Pinpoint the cell where the given text exists, returning its [X, Y] midpoint coordinate. 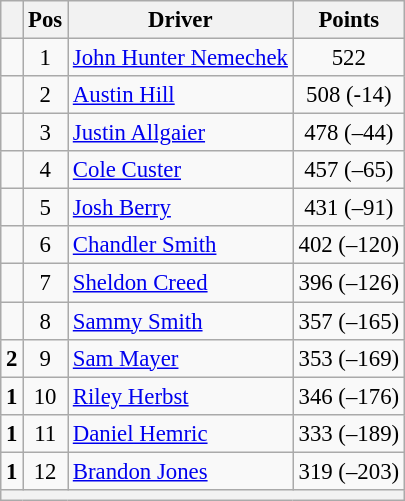
357 (–165) [348, 321]
Sam Mayer [181, 358]
12 [46, 471]
457 (–65) [348, 170]
431 (–91) [348, 208]
402 (–120) [348, 245]
522 [348, 58]
4 [46, 170]
319 (–203) [348, 471]
John Hunter Nemechek [181, 58]
9 [46, 358]
508 (-14) [348, 95]
Points [348, 20]
Cole Custer [181, 170]
Austin Hill [181, 95]
Chandler Smith [181, 245]
Daniel Hemric [181, 433]
Sheldon Creed [181, 283]
396 (–126) [348, 283]
7 [46, 283]
478 (–44) [348, 133]
346 (–176) [348, 396]
Pos [46, 20]
10 [46, 396]
353 (–169) [348, 358]
8 [46, 321]
Sammy Smith [181, 321]
Brandon Jones [181, 471]
Josh Berry [181, 208]
333 (–189) [348, 433]
3 [46, 133]
Justin Allgaier [181, 133]
5 [46, 208]
11 [46, 433]
6 [46, 245]
Driver [181, 20]
Riley Herbst [181, 396]
